For the text-containing cell, return its midpoint in [x, y] coordinate format. 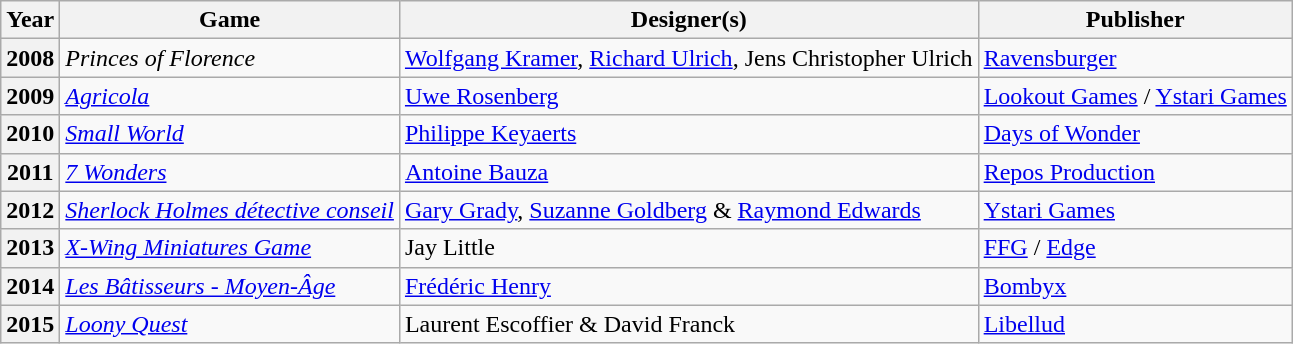
2014 [30, 286]
Small World [230, 134]
2011 [30, 172]
Gary Grady, Suzanne Goldberg & Raymond Edwards [688, 210]
FFG / Edge [1135, 248]
2015 [30, 324]
2008 [30, 58]
Publisher [1135, 20]
Agricola [230, 96]
Repos Production [1135, 172]
Philippe Keyaerts [688, 134]
Uwe Rosenberg [688, 96]
Antoine Bauza [688, 172]
Loony Quest [230, 324]
Designer(s) [688, 20]
Bombyx [1135, 286]
Libellud [1135, 324]
Princes of Florence [230, 58]
Laurent Escoffier & David Franck [688, 324]
Les Bâtisseurs - Moyen-Âge [230, 286]
2012 [30, 210]
X-Wing Miniatures Game [230, 248]
Wolfgang Kramer, Richard Ulrich, Jens Christopher Ulrich [688, 58]
Game [230, 20]
Year [30, 20]
2013 [30, 248]
Jay Little [688, 248]
2010 [30, 134]
Days of Wonder [1135, 134]
Ravensburger [1135, 58]
Sherlock Holmes détective conseil [230, 210]
2009 [30, 96]
Lookout Games / Ystari Games [1135, 96]
Ystari Games [1135, 210]
7 Wonders [230, 172]
Frédéric Henry [688, 286]
